Extract the (x, y) coordinate from the center of the cell holding the provided text.  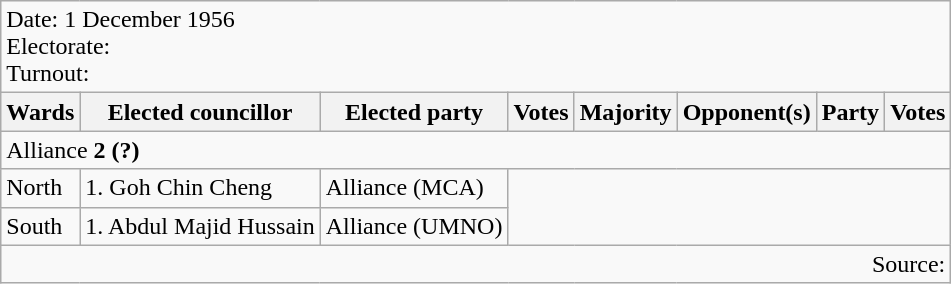
South (40, 226)
1. Abdul Majid Hussain (200, 226)
Party (850, 112)
Elected party (414, 112)
Wards (40, 112)
1. Goh Chin Cheng (200, 188)
Date: 1 December 1956Electorate: Turnout: (476, 47)
Opponent(s) (746, 112)
Alliance (MCA) (414, 188)
Alliance 2 (?) (476, 150)
Alliance (UMNO) (414, 226)
Elected councillor (200, 112)
Majority (626, 112)
North (40, 188)
Source: (476, 264)
